Detect which cell encompasses the target text, then output its (X, Y) center coordinate. 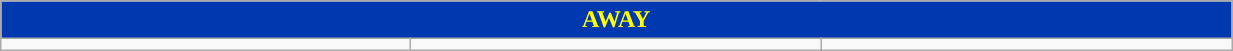
AWAY (616, 20)
